Detect which cell encompasses the target text, then output its (x, y) center coordinate. 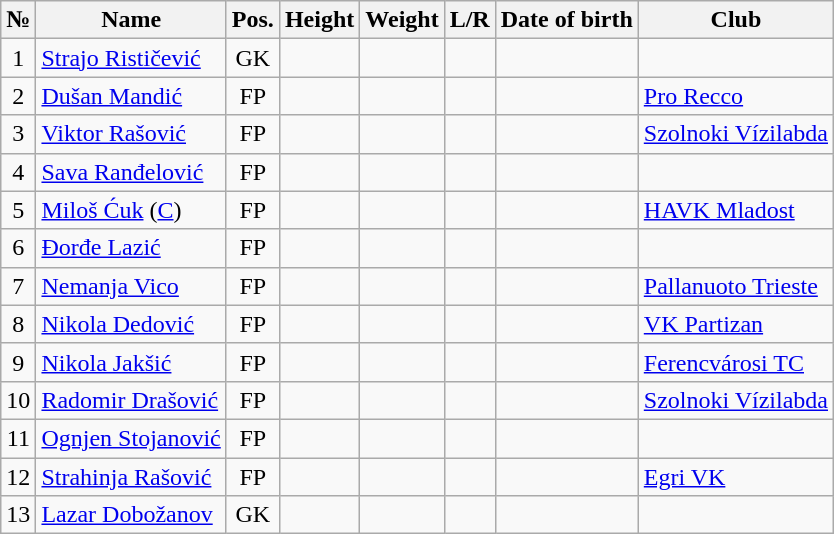
Egri VK (736, 477)
Nikola Dedović (131, 324)
Pallanuoto Trieste (736, 286)
10 (18, 400)
HAVK Mladost (736, 210)
9 (18, 362)
8 (18, 324)
3 (18, 134)
Pro Recco (736, 96)
Strajo Rističević (131, 58)
Weight (402, 20)
Date of birth (566, 20)
Đorđe Lazić (131, 248)
Ferencvárosi TC (736, 362)
13 (18, 515)
L/R (470, 20)
11 (18, 438)
Nikola Jakšić (131, 362)
Name (131, 20)
Radomir Drašović (131, 400)
VK Partizan (736, 324)
2 (18, 96)
Height (319, 20)
Ognjen Stojanović (131, 438)
1 (18, 58)
Club (736, 20)
Lazar Dobožanov (131, 515)
Viktor Rašović (131, 134)
4 (18, 172)
Dušan Mandić (131, 96)
7 (18, 286)
№ (18, 20)
12 (18, 477)
5 (18, 210)
Sava Ranđelović (131, 172)
Strahinja Rašović (131, 477)
6 (18, 248)
Nemanja Vico (131, 286)
Miloš Ćuk (C) (131, 210)
Pos. (252, 20)
